Pinpoint the cell where the given text exists, returning its [x, y] midpoint coordinate. 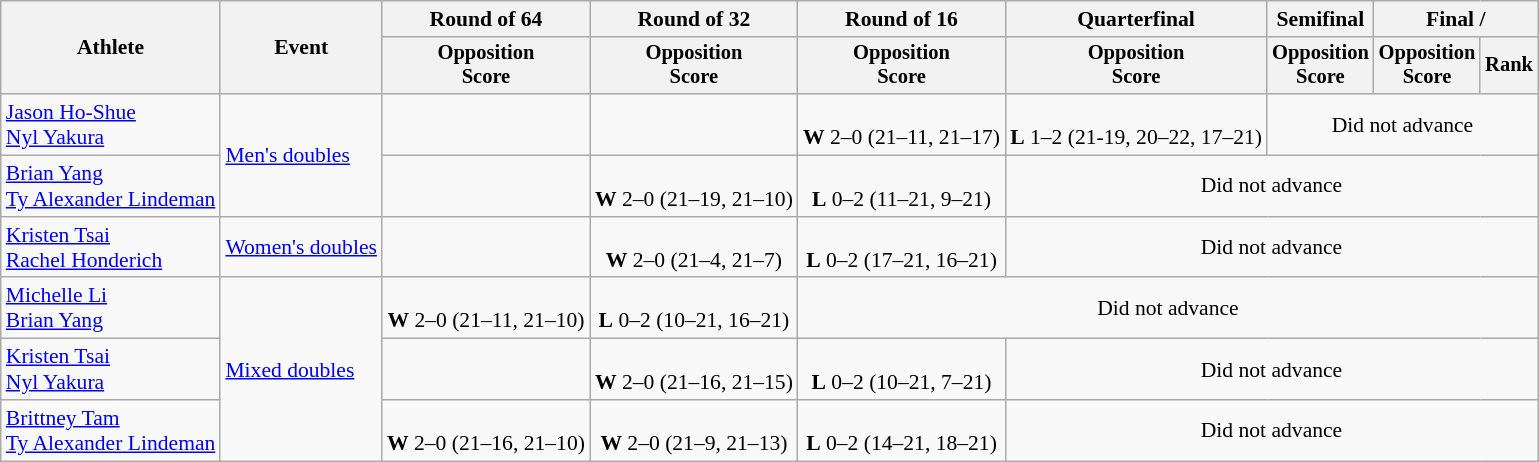
L 0–2 (17–21, 16–21) [902, 248]
W 2–0 (21–11, 21–10) [486, 308]
Michelle LiBrian Yang [111, 308]
Brittney TamTy Alexander Lindeman [111, 430]
L 1–2 (21-19, 20–22, 17–21) [1136, 124]
Semifinal [1320, 19]
Athlete [111, 48]
W 2–0 (21–4, 21–7) [694, 248]
Brian YangTy Alexander Lindeman [111, 186]
L 0–2 (10–21, 7–21) [902, 370]
L 0–2 (14–21, 18–21) [902, 430]
Quarterfinal [1136, 19]
L 0–2 (10–21, 16–21) [694, 308]
W 2–0 (21–11, 21–17) [902, 124]
Final / [1456, 19]
L 0–2 (11–21, 9–21) [902, 186]
Mixed doubles [301, 370]
W 2–0 (21–16, 21–15) [694, 370]
Men's doubles [301, 155]
Rank [1509, 66]
W 2–0 (21–19, 21–10) [694, 186]
Women's doubles [301, 248]
Jason Ho-ShueNyl Yakura [111, 124]
W 2–0 (21–9, 21–13) [694, 430]
Round of 64 [486, 19]
Round of 16 [902, 19]
Kristen TsaiRachel Honderich [111, 248]
Round of 32 [694, 19]
Event [301, 48]
Kristen TsaiNyl Yakura [111, 370]
W 2–0 (21–16, 21–10) [486, 430]
